Scan for the cell matching the given text and deliver its [X, Y] coordinate at center. 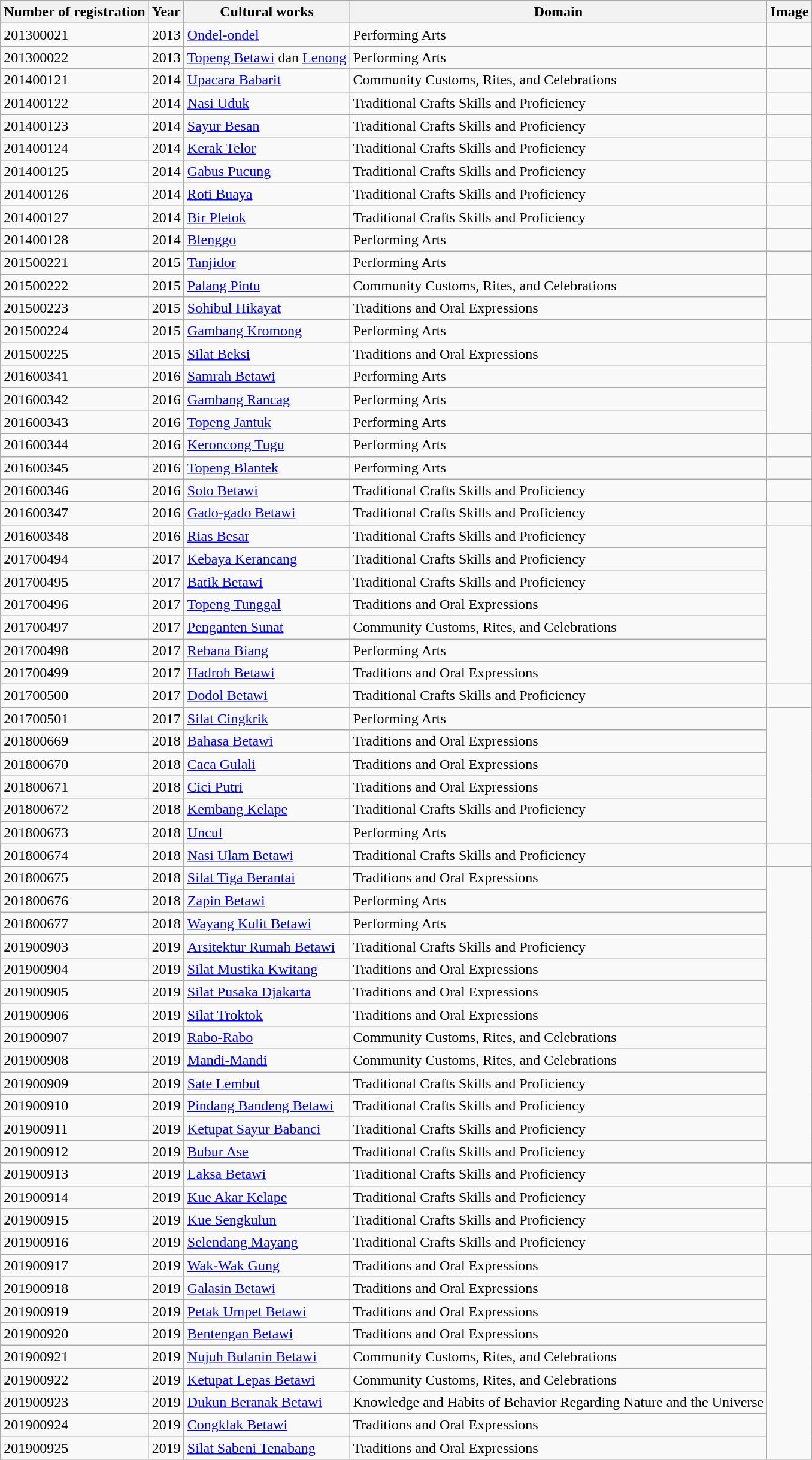
201400126 [74, 194]
201600347 [74, 513]
201900918 [74, 1288]
201800676 [74, 901]
Roti Buaya [267, 194]
201700494 [74, 559]
201900908 [74, 1061]
201600345 [74, 468]
Number of registration [74, 12]
201700496 [74, 604]
201800670 [74, 764]
201500225 [74, 354]
201300022 [74, 57]
Silat Pusaka Djakarta [267, 992]
201800677 [74, 923]
Wak-Wak Gung [267, 1265]
201900907 [74, 1038]
Samrah Betawi [267, 377]
Nujuh Bulanin Betawi [267, 1356]
Tanjidor [267, 262]
201400123 [74, 126]
201900909 [74, 1083]
201400122 [74, 103]
Kembang Kelape [267, 810]
Ketupat Sayur Babanci [267, 1129]
Gado-gado Betawi [267, 513]
201900917 [74, 1265]
Bubur Ase [267, 1152]
Silat Troktok [267, 1015]
Topeng Jantuk [267, 422]
201900920 [74, 1334]
201900912 [74, 1152]
201500223 [74, 308]
Silat Sabeni Tenabang [267, 1448]
Arsitektur Rumah Betawi [267, 946]
Image [789, 12]
Gabus Pucung [267, 171]
Ondel-ondel [267, 35]
Rebana Biang [267, 650]
201700495 [74, 581]
201400128 [74, 240]
Rias Besar [267, 536]
201400125 [74, 171]
201800673 [74, 832]
Penganten Sunat [267, 627]
Petak Umpet Betawi [267, 1311]
Topeng Tunggal [267, 604]
201600343 [74, 422]
201900913 [74, 1174]
201600346 [74, 490]
Galasin Betawi [267, 1288]
Knowledge and Habits of Behavior Regarding Nature and the Universe [558, 1403]
Palang Pintu [267, 286]
Pindang Bandeng Betawi [267, 1106]
201700498 [74, 650]
201900915 [74, 1220]
201800672 [74, 810]
201500222 [74, 286]
Cultural works [267, 12]
Ketupat Lepas Betawi [267, 1379]
Kue Akar Kelape [267, 1197]
201400127 [74, 217]
201800674 [74, 855]
Zapin Betawi [267, 901]
Domain [558, 12]
Dukun Beranak Betawi [267, 1403]
201900903 [74, 946]
Kerak Telor [267, 149]
Gambang Rancag [267, 399]
201700501 [74, 719]
Nasi Ulam Betawi [267, 855]
201800671 [74, 787]
201400124 [74, 149]
201600341 [74, 377]
201500224 [74, 331]
201500221 [74, 262]
Silat Cingkrik [267, 719]
Topeng Betawi dan Lenong [267, 57]
Year [166, 12]
201700500 [74, 696]
Bir Pletok [267, 217]
201900924 [74, 1425]
201800669 [74, 741]
Mandi-Mandi [267, 1061]
201900911 [74, 1129]
Topeng Blantek [267, 468]
Keroncong Tugu [267, 445]
201300021 [74, 35]
201900922 [74, 1379]
Silat Beksi [267, 354]
201900925 [74, 1448]
201600344 [74, 445]
201600348 [74, 536]
Hadroh Betawi [267, 673]
Kebaya Kerancang [267, 559]
201700499 [74, 673]
Silat Mustika Kwitang [267, 969]
201900905 [74, 992]
Batik Betawi [267, 581]
Sate Lembut [267, 1083]
201900923 [74, 1403]
Kue Sengkulun [267, 1220]
Caca Gulali [267, 764]
201900919 [74, 1311]
201400121 [74, 80]
201900921 [74, 1356]
Bentengan Betawi [267, 1334]
201900904 [74, 969]
201900916 [74, 1243]
201900914 [74, 1197]
201900906 [74, 1015]
Soto Betawi [267, 490]
Upacara Babarit [267, 80]
Sayur Besan [267, 126]
201600342 [74, 399]
Cici Putri [267, 787]
201700497 [74, 627]
Bahasa Betawi [267, 741]
Nasi Uduk [267, 103]
Blenggo [267, 240]
Congklak Betawi [267, 1425]
Sohibul Hikayat [267, 308]
Gambang Kromong [267, 331]
Selendang Mayang [267, 1243]
Uncul [267, 832]
201800675 [74, 878]
Laksa Betawi [267, 1174]
Dodol Betawi [267, 696]
Wayang Kulit Betawi [267, 923]
Rabo-Rabo [267, 1038]
Silat Tiga Berantai [267, 878]
201900910 [74, 1106]
